Locate the cell with the specified text and output its (x, y) center coordinate. 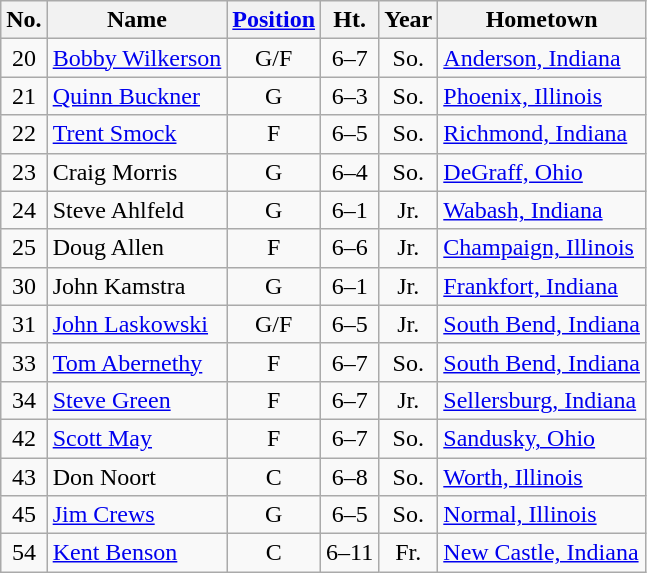
42 (24, 438)
Fr. (408, 553)
No. (24, 20)
Doug Allen (137, 248)
Scott May (137, 438)
Name (137, 20)
Steve Ahlfeld (137, 210)
45 (24, 515)
Frankfort, Indiana (542, 286)
Champaign, Illinois (542, 248)
Year (408, 20)
6–3 (350, 96)
Quinn Buckner (137, 96)
Phoenix, Illinois (542, 96)
20 (24, 58)
Sellersburg, Indiana (542, 400)
Anderson, Indiana (542, 58)
25 (24, 248)
33 (24, 362)
6–8 (350, 477)
John Laskowski (137, 324)
Trent Smock (137, 134)
24 (24, 210)
31 (24, 324)
54 (24, 553)
Don Noort (137, 477)
Richmond, Indiana (542, 134)
Ht. (350, 20)
New Castle, Indiana (542, 553)
Kent Benson (137, 553)
Position (274, 20)
Worth, Illinois (542, 477)
John Kamstra (137, 286)
DeGraff, Ohio (542, 172)
Tom Abernethy (137, 362)
30 (24, 286)
Craig Morris (137, 172)
Jim Crews (137, 515)
6–11 (350, 553)
23 (24, 172)
43 (24, 477)
6–4 (350, 172)
6–6 (350, 248)
Wabash, Indiana (542, 210)
Hometown (542, 20)
34 (24, 400)
Sandusky, Ohio (542, 438)
Normal, Illinois (542, 515)
Steve Green (137, 400)
21 (24, 96)
22 (24, 134)
Bobby Wilkerson (137, 58)
